For the text-containing cell, return its midpoint in (X, Y) coordinate format. 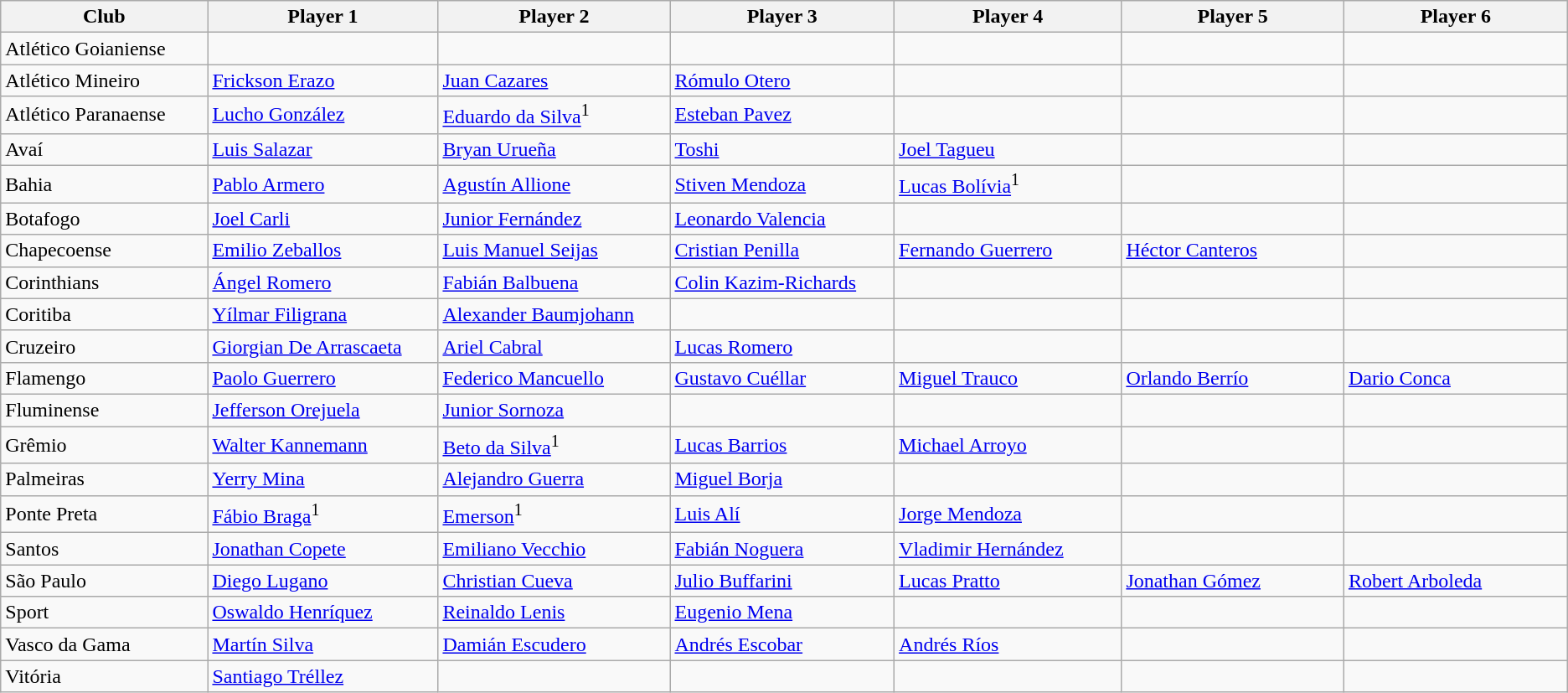
Dario Conca (1456, 378)
São Paulo (104, 581)
Ponte Preta (104, 515)
Leonardo Valencia (782, 219)
Alexander Baumjohann (554, 314)
Giorgian De Arrascaeta (323, 346)
Jefferson Orejuela (323, 410)
Flamengo (104, 378)
Reinaldo Lenis (554, 613)
Toshi (782, 149)
Héctor Canteros (1233, 251)
Joel Carli (323, 219)
Pablo Armero (323, 184)
Palmeiras (104, 479)
Avaí (104, 149)
Paolo Guerrero (323, 378)
Luis Alí (782, 515)
Chapecoense (104, 251)
Atlético Paranaense (104, 116)
Grêmio (104, 446)
Player 5 (1233, 17)
Vitória (104, 676)
Andrés Escobar (782, 644)
Oswaldo Henríquez (323, 613)
Miguel Trauco (1008, 378)
Jonathan Copete (323, 549)
Lucas Bolívia1 (1008, 184)
Lucho González (323, 116)
Ariel Cabral (554, 346)
Martín Silva (323, 644)
Atlético Goianiense (104, 49)
Julio Buffarini (782, 581)
Coritiba (104, 314)
Fábio Braga1 (323, 515)
Agustín Allione (554, 184)
Stiven Mendoza (782, 184)
Atlético Mineiro (104, 80)
Eduardo da Silva1 (554, 116)
Christian Cueva (554, 581)
Ángel Romero (323, 282)
Gustavo Cuéllar (782, 378)
Walter Kannemann (323, 446)
Miguel Borja (782, 479)
Emiliano Vecchio (554, 549)
Yílmar Filigrana (323, 314)
Fluminense (104, 410)
Juan Cazares (554, 80)
Bahia (104, 184)
Corinthians (104, 282)
Vladimir Hernández (1008, 549)
Player 6 (1456, 17)
Lucas Romero (782, 346)
Junior Sornoza (554, 410)
Santos (104, 549)
Esteban Pavez (782, 116)
Fernando Guerrero (1008, 251)
Colin Kazim-Richards (782, 282)
Player 3 (782, 17)
Diego Lugano (323, 581)
Sport (104, 613)
Lucas Pratto (1008, 581)
Damián Escudero (554, 644)
Robert Arboleda (1456, 581)
Lucas Barrios (782, 446)
Player 4 (1008, 17)
Player 2 (554, 17)
Fabián Noguera (782, 549)
Michael Arroyo (1008, 446)
Beto da Silva1 (554, 446)
Emerson1 (554, 515)
Rómulo Otero (782, 80)
Player 1 (323, 17)
Eugenio Mena (782, 613)
Santiago Tréllez (323, 676)
Frickson Erazo (323, 80)
Joel Tagueu (1008, 149)
Jorge Mendoza (1008, 515)
Alejandro Guerra (554, 479)
Bryan Urueña (554, 149)
Yerry Mina (323, 479)
Cruzeiro (104, 346)
Junior Fernández (554, 219)
Vasco da Gama (104, 644)
Emilio Zeballos (323, 251)
Botafogo (104, 219)
Federico Mancuello (554, 378)
Andrés Ríos (1008, 644)
Fabián Balbuena (554, 282)
Club (104, 17)
Cristian Penilla (782, 251)
Jonathan Gómez (1233, 581)
Orlando Berrío (1233, 378)
Luis Manuel Seijas (554, 251)
Luis Salazar (323, 149)
